Pinpoint the cell where the given text exists, returning its [X, Y] midpoint coordinate. 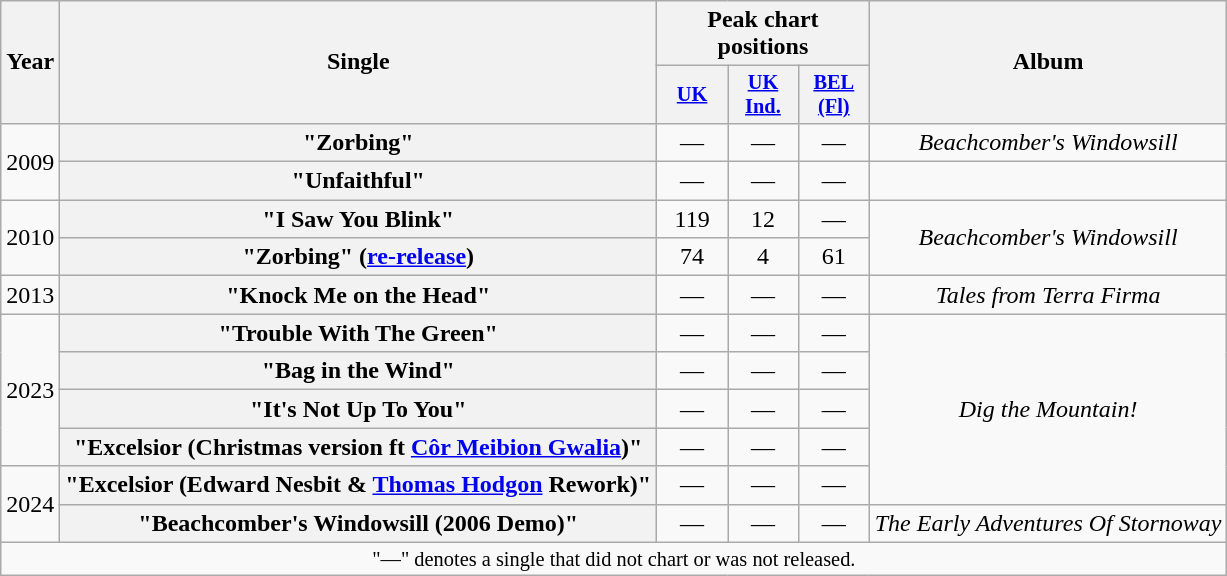
Album [1048, 62]
"I Saw You Blink" [358, 219]
BEL (Fl) [834, 95]
"Excelsior (Christmas version ft Côr Meibion Gwalia)" [358, 447]
Single [358, 62]
12 [764, 219]
UK [692, 95]
2023 [30, 390]
2024 [30, 504]
UKInd. [764, 95]
"Excelsior (Edward Nesbit & Thomas Hodgon Rework)" [358, 485]
61 [834, 257]
"It's Not Up To You" [358, 409]
"Knock Me on the Head" [358, 295]
"—" denotes a single that did not chart or was not released. [614, 559]
2010 [30, 238]
"Trouble With The Green" [358, 333]
Dig the Mountain! [1048, 409]
119 [692, 219]
The Early Adventures Of Stornoway [1048, 523]
2009 [30, 161]
"Beachcomber's Windowsill (2006 Demo)" [358, 523]
74 [692, 257]
"Zorbing" [358, 142]
Tales from Terra Firma [1048, 295]
"Bag in the Wind" [358, 371]
4 [764, 257]
Peak chart positions [764, 34]
"Zorbing" (re-release) [358, 257]
2013 [30, 295]
Year [30, 62]
"Unfaithful" [358, 181]
